Find where the given text appears and provide that cell's center as [X, Y] coordinate. 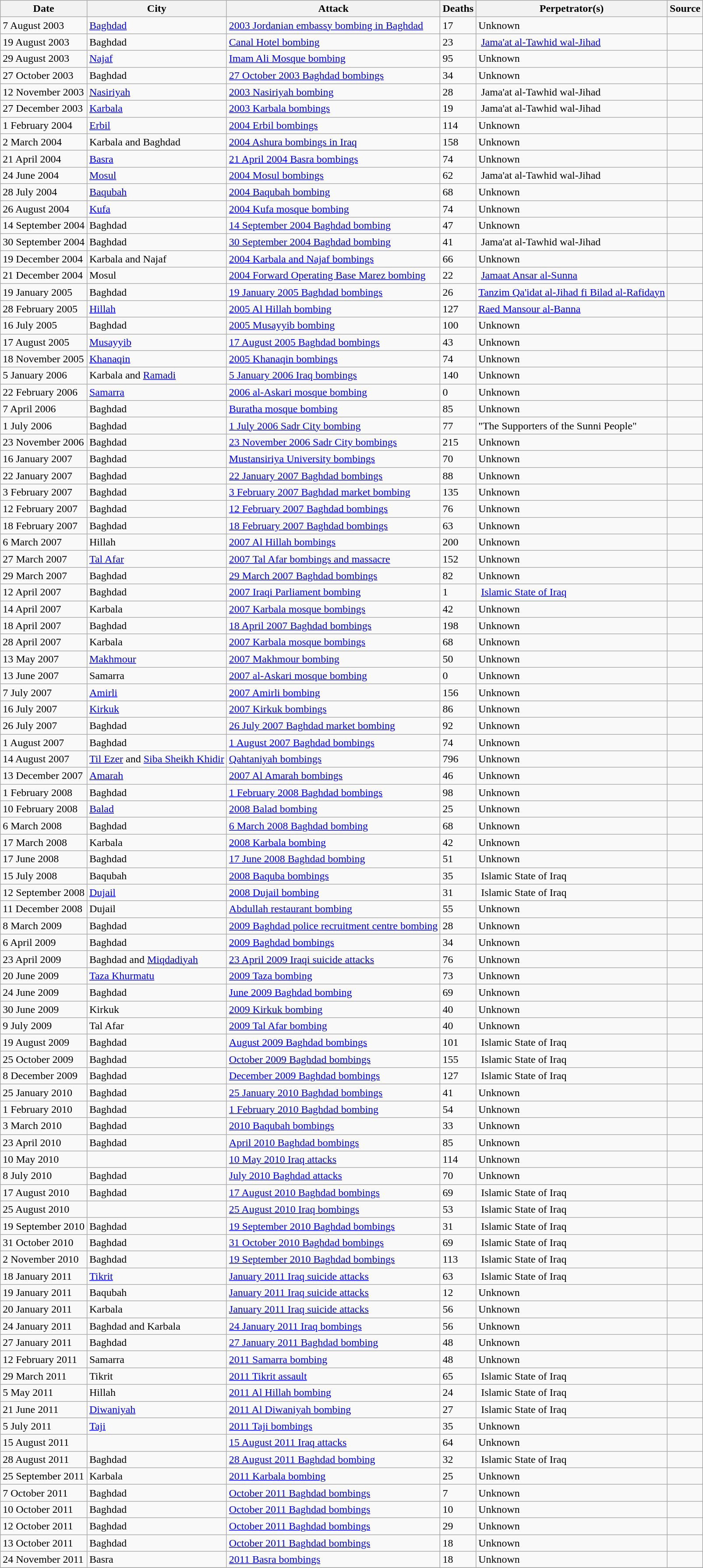
Perpetrator(s) [572, 9]
Najaf [157, 59]
9 July 2009 [44, 1026]
2006 al-Askari mosque bombing [333, 392]
17 June 2008 Baghdad bombing [333, 859]
140 [458, 375]
28 August 2011 Baghdad bombing [333, 1459]
26 [458, 292]
Karbala and Baghdad [157, 142]
3 March 2010 [44, 1126]
25 January 2010 [44, 1093]
2003 Karbala bombings [333, 109]
156 [458, 692]
113 [458, 1259]
27 [458, 1409]
12 February 2007 Baghdad bombings [333, 509]
Date [44, 9]
Erbil [157, 125]
2003 Nasiriyah bombing [333, 92]
1 August 2007 [44, 743]
Canal Hotel bombing [333, 42]
19 January 2011 [44, 1293]
27 October 2003 [44, 75]
13 December 2007 [44, 776]
29 March 2007 [44, 576]
19 [458, 109]
City [157, 9]
28 August 2011 [44, 1459]
796 [458, 759]
Mustansiriya University bombings [333, 459]
December 2009 Baghdad bombings [333, 1076]
5 January 2006 Iraq bombings [333, 375]
2009 Taza bombing [333, 976]
2011 Al Diwaniyah bombing [333, 1409]
1 February 2010 Baghdad bombing [333, 1109]
Buratha mosque bombing [333, 409]
2005 Al Hillah bombing [333, 309]
15 July 2008 [44, 876]
27 December 2003 [44, 109]
Imam Ali Mosque bombing [333, 59]
25 September 2011 [44, 1476]
18 April 2007 [44, 626]
27 January 2011 Baghdad bombing [333, 1343]
50 [458, 659]
10 May 2010 Iraq attacks [333, 1159]
5 January 2006 [44, 375]
21 December 2004 [44, 276]
3 February 2007 [44, 492]
7 July 2007 [44, 692]
Karbala and Ramadi [157, 375]
2008 Karbala bombing [333, 842]
10 February 2008 [44, 809]
1 February 2008 [44, 793]
8 March 2009 [44, 926]
101 [458, 1043]
29 March 2011 [44, 1376]
55 [458, 909]
65 [458, 1376]
28 July 2004 [44, 192]
Khanaqin [157, 359]
19 January 2005 Baghdad bombings [333, 292]
20 June 2009 [44, 976]
17 August 2005 Baghdad bombings [333, 342]
3 February 2007 Baghdad market bombing [333, 492]
2004 Ashura bombings in Iraq [333, 142]
18 January 2011 [44, 1276]
17 June 2008 [44, 859]
15 August 2011 [44, 1443]
215 [458, 442]
Raed Mansour al-Banna [572, 309]
53 [458, 1209]
47 [458, 226]
2007 Iraqi Parliament bombing [333, 592]
2009 Tal Afar bombing [333, 1026]
46 [458, 776]
152 [458, 559]
12 [458, 1293]
20 January 2011 [44, 1310]
1 February 2010 [44, 1109]
14 September 2004 Baghdad bombing [333, 226]
Til Ezer and Siba Sheikh Khidir [157, 759]
1 February 2004 [44, 125]
21 June 2011 [44, 1409]
2007 Makhmour bombing [333, 659]
6 March 2008 [44, 826]
2011 Karbala bombing [333, 1476]
28 April 2007 [44, 642]
October 2009 Baghdad bombings [333, 1059]
24 June 2009 [44, 992]
Baghdad and Miqdadiyah [157, 959]
1 July 2006 [44, 425]
Diwaniyah [157, 1409]
25 August 2010 [44, 1209]
23 [458, 42]
16 January 2007 [44, 459]
Nasiriyah [157, 92]
July 2010 Baghdad attacks [333, 1176]
25 January 2010 Baghdad bombings [333, 1093]
24 [458, 1393]
Deaths [458, 9]
10 October 2011 [44, 1509]
2007 al-Askari mosque bombing [333, 676]
43 [458, 342]
17 August 2005 [44, 342]
33 [458, 1126]
5 May 2011 [44, 1393]
15 August 2011 Iraq attacks [333, 1443]
2010 Baqubah bombings [333, 1126]
18 April 2007 Baghdad bombings [333, 626]
98 [458, 793]
2007 Tal Afar bombings and massacre [333, 559]
2011 Basra bombings [333, 1560]
13 June 2007 [44, 676]
14 September 2004 [44, 226]
30 September 2004 [44, 242]
26 August 2004 [44, 209]
7 April 2006 [44, 409]
Tanzim Qa'idat al-Jihad fi Bilad al-Rafidayn [572, 292]
18 November 2005 [44, 359]
21 April 2004 [44, 159]
29 March 2007 Baghdad bombings [333, 576]
19 September 2010 [44, 1226]
24 June 2004 [44, 175]
Taza Khurmatu [157, 976]
1 February 2008 Baghdad bombings [333, 793]
21 April 2004 Basra bombings [333, 159]
7 August 2003 [44, 25]
2008 Baquba bombings [333, 876]
6 March 2008 Baghdad bombing [333, 826]
2009 Baghdad police recruitment centre bombing [333, 926]
12 September 2008 [44, 892]
Source [685, 9]
June 2009 Baghdad bombing [333, 992]
April 2010 Baghdad bombings [333, 1143]
200 [458, 542]
Amirli [157, 692]
6 April 2009 [44, 942]
22 January 2007 Baghdad bombings [333, 475]
19 January 2005 [44, 292]
13 May 2007 [44, 659]
7 October 2011 [44, 1493]
2005 Musayyib bombing [333, 326]
25 October 2009 [44, 1059]
Attack [333, 9]
Jamaat Ansar al-Sunna [572, 276]
2011 Taji bombings [333, 1426]
18 February 2007 Baghdad bombings [333, 526]
18 February 2007 [44, 526]
26 July 2007 [44, 726]
14 August 2007 [44, 759]
2008 Dujail bombing [333, 892]
22 [458, 276]
6 March 2007 [44, 542]
1 [458, 592]
82 [458, 576]
51 [458, 859]
31 October 2010 Baghdad bombings [333, 1242]
11 December 2008 [44, 909]
Karbala and Najaf [157, 259]
23 April 2009 [44, 959]
22 January 2007 [44, 475]
12 April 2007 [44, 592]
2 March 2004 [44, 142]
Taji [157, 1426]
95 [458, 59]
Amarah [157, 776]
10 May 2010 [44, 1159]
1 August 2007 Baghdad bombings [333, 743]
158 [458, 142]
198 [458, 626]
Kufa [157, 209]
2004 Forward Operating Base Marez bombing [333, 276]
2004 Mosul bombings [333, 175]
22 February 2006 [44, 392]
16 July 2007 [44, 709]
64 [458, 1443]
2011 Samarra bombing [333, 1359]
23 November 2006 Sadr City bombings [333, 442]
24 January 2011 [44, 1326]
26 July 2007 Baghdad market bombing [333, 726]
17 March 2008 [44, 842]
88 [458, 475]
2007 Al Amarah bombings [333, 776]
17 August 2010 [44, 1193]
12 February 2007 [44, 509]
2008 Balad bombing [333, 809]
2007 Kirkuk bombings [333, 709]
54 [458, 1109]
2005 Khanaqin bombings [333, 359]
24 January 2011 Iraq bombings [333, 1326]
17 [458, 25]
19 August 2009 [44, 1043]
Abdullah restaurant bombing [333, 909]
Musayyib [157, 342]
100 [458, 326]
155 [458, 1059]
19 August 2003 [44, 42]
30 June 2009 [44, 1009]
19 December 2004 [44, 259]
1 July 2006 Sadr City bombing [333, 425]
29 [458, 1526]
12 November 2003 [44, 92]
24 November 2011 [44, 1560]
2004 Baqubah bombing [333, 192]
13 October 2011 [44, 1543]
Baghdad and Karbala [157, 1326]
29 August 2003 [44, 59]
16 July 2005 [44, 326]
Makhmour [157, 659]
2004 Erbil bombings [333, 125]
2003 Jordanian embassy bombing in Baghdad [333, 25]
2007 Amirli bombing [333, 692]
12 October 2011 [44, 1526]
2009 Baghdad bombings [333, 942]
86 [458, 709]
27 October 2003 Baghdad bombings [333, 75]
August 2009 Baghdad bombings [333, 1043]
135 [458, 492]
2 November 2010 [44, 1259]
2009 Kirkuk bombing [333, 1009]
2004 Karbala and Najaf bombings [333, 259]
32 [458, 1459]
27 January 2011 [44, 1343]
62 [458, 175]
92 [458, 726]
10 [458, 1509]
8 December 2009 [44, 1076]
"The Supporters of the Sunni People" [572, 425]
2011 Al Hillah bombing [333, 1393]
30 September 2004 Baghdad bombing [333, 242]
5 July 2011 [44, 1426]
25 August 2010 Iraq bombings [333, 1209]
2011 Tikrit assault [333, 1376]
23 November 2006 [44, 442]
14 April 2007 [44, 609]
23 April 2009 Iraqi suicide attacks [333, 959]
17 August 2010 Baghdad bombings [333, 1193]
28 February 2005 [44, 309]
31 October 2010 [44, 1242]
7 [458, 1493]
Qahtaniyah bombings [333, 759]
27 March 2007 [44, 559]
2004 Kufa mosque bombing [333, 209]
12 February 2011 [44, 1359]
2007 Al Hillah bombings [333, 542]
73 [458, 976]
Balad [157, 809]
23 April 2010 [44, 1143]
8 July 2010 [44, 1176]
66 [458, 259]
77 [458, 425]
